Search for the cell housing the specified text and yield its [X, Y] center coordinate. 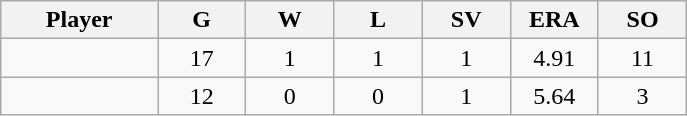
4.91 [554, 58]
G [202, 20]
11 [642, 58]
3 [642, 96]
12 [202, 96]
SO [642, 20]
17 [202, 58]
SV [466, 20]
L [378, 20]
5.64 [554, 96]
Player [80, 20]
W [290, 20]
ERA [554, 20]
